Output the [x, y] coordinate of the center of the cell containing the given text.  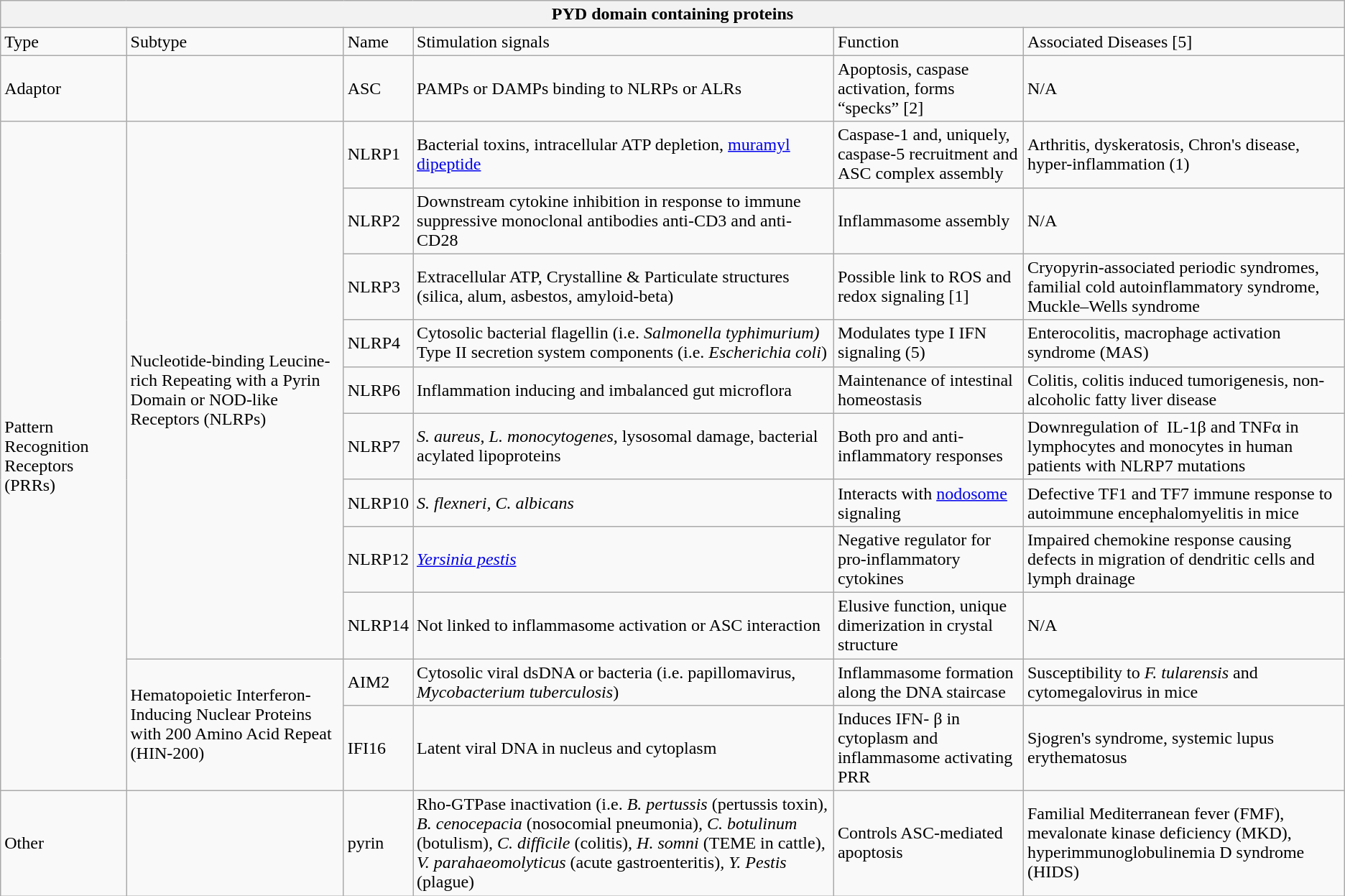
Sjogren's syndrome, systemic lupus erythematosus [1184, 749]
Nucleotide-binding Leucine-rich Repeating with a Pyrin Domain or NOD-like Receptors (NLRPs) [235, 390]
PYD domain containing proteins [672, 14]
NLRP10 [378, 503]
IFI16 [378, 749]
NLRP3 [378, 287]
Impaired chemokine response causing defects in migration of dendritic cells and lymph drainage [1184, 559]
Not linked to inflammasome activation or ASC interaction [624, 625]
Inflammasome formation along the DNA staircase [928, 681]
Stimulation signals [624, 42]
S. aureus, L. monocytogenes, lysosomal damage, bacterial acylated lipoproteins [624, 446]
Enterocolitis, macrophage activation syndrome (MAS) [1184, 343]
Cytosolic bacterial flagellin (i.e. Salmonella typhimurium) Type II secretion system components (i.e. Escherichia coli) [624, 343]
Latent viral DNA in nucleus and cytoplasm [624, 749]
Inflammation inducing and imbalanced gut microflora [624, 389]
Yersinia pestis [624, 559]
Controls ASC-mediated apoptosis [928, 844]
Pattern Recognition Receptors (PRRs) [63, 456]
Adaptor [63, 88]
Possible link to ROS and redox signaling [1] [928, 287]
NLRP4 [378, 343]
Other [63, 844]
S. flexneri, C. albicans [624, 503]
Susceptibility to F. tularensis and cytomegalovirus in mice [1184, 681]
AIM2 [378, 681]
pyrin [378, 844]
NLRP12 [378, 559]
NLRP14 [378, 625]
Downregulation of IL-1β and TNFα in lymphocytes and monocytes in human patients with NLRP7 mutations [1184, 446]
Type [63, 42]
Colitis, colitis induced tumorigenesis, non-alcoholic fatty liver disease [1184, 389]
NLRP2 [378, 221]
Apoptosis, caspase activation, forms “specks” [2] [928, 88]
Hematopoietic Interferon-Inducing Nuclear Proteins with 200 Amino Acid Repeat (HIN-200) [235, 724]
Extracellular ATP, Crystalline & Particulate structures (silica, alum, asbestos, amyloid-beta) [624, 287]
Maintenance of intestinal homeostasis [928, 389]
Inflammasome assembly [928, 221]
Elusive function, unique dimerization in crystal structure [928, 625]
Name [378, 42]
Function [928, 42]
Familial Mediterranean fever (FMF), mevalonate kinase deficiency (MKD), hyperimmunoglobulinemia D syndrome (HIDS) [1184, 844]
Associated Diseases [5] [1184, 42]
Bacterial toxins, intracellular ATP depletion, muramyl dipeptide [624, 154]
Cryopyrin-associated periodic syndromes, familial cold autoinflammatory syndrome, Muckle–Wells syndrome [1184, 287]
Negative regulator for pro-inflammatory cytokines [928, 559]
PAMPs or DAMPs binding to NLRPs or ALRs [624, 88]
Modulates type I IFN signaling (5) [928, 343]
Caspase-1 and, uniquely, caspase-5 recruitment and ASC complex assembly [928, 154]
NLRP1 [378, 154]
Defective TF1 and TF7 immune response to autoimmune encephalomyelitis in mice [1184, 503]
Arthritis, dyskeratosis, Chron's disease, hyper-inflammation (1) [1184, 154]
Interacts with nodosome signaling [928, 503]
Both pro and anti-inflammatory responses [928, 446]
NLRP7 [378, 446]
Induces IFN- β in cytoplasm and inflammasome activating PRR [928, 749]
Downstream cytokine inhibition in response to immune suppressive monoclonal antibodies anti-CD3 and anti-CD28 [624, 221]
NLRP6 [378, 389]
Subtype [235, 42]
ASC [378, 88]
Cytosolic viral dsDNA or bacteria (i.e. papillomavirus, Mycobacterium tuberculosis) [624, 681]
